Extract the (x, y) coordinate from the center of the cell holding the provided text.  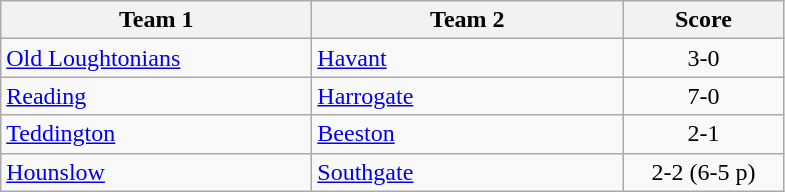
Southgate (468, 172)
2-2 (6-5 p) (704, 172)
Havant (468, 58)
2-1 (704, 134)
Beeston (468, 134)
Score (704, 20)
Reading (156, 96)
Old Loughtonians (156, 58)
3-0 (704, 58)
Teddington (156, 134)
Team 2 (468, 20)
Hounslow (156, 172)
7-0 (704, 96)
Harrogate (468, 96)
Team 1 (156, 20)
